Capture the cell that displays the provided text and extract its (X, Y) central coordinate. 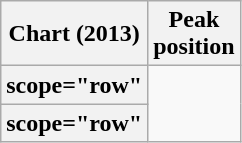
Chart (2013) (74, 34)
Peakposition (194, 34)
